Capture the cell that displays the provided text and extract its (x, y) central coordinate. 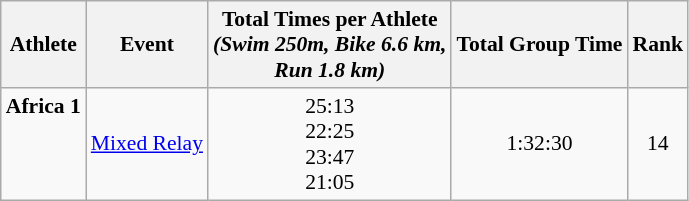
Rank (658, 44)
Mixed Relay (147, 144)
14 (658, 144)
Total Group Time (539, 44)
Event (147, 44)
Total Times per Athlete (Swim 250m, Bike 6.6 km, Run 1.8 km) (330, 44)
Athlete (44, 44)
1:32:30 (539, 144)
25:1322:2523:4721:05 (330, 144)
Africa 1 (44, 144)
